Provide the (X, Y) coordinate of the cell's center where the given text is located.  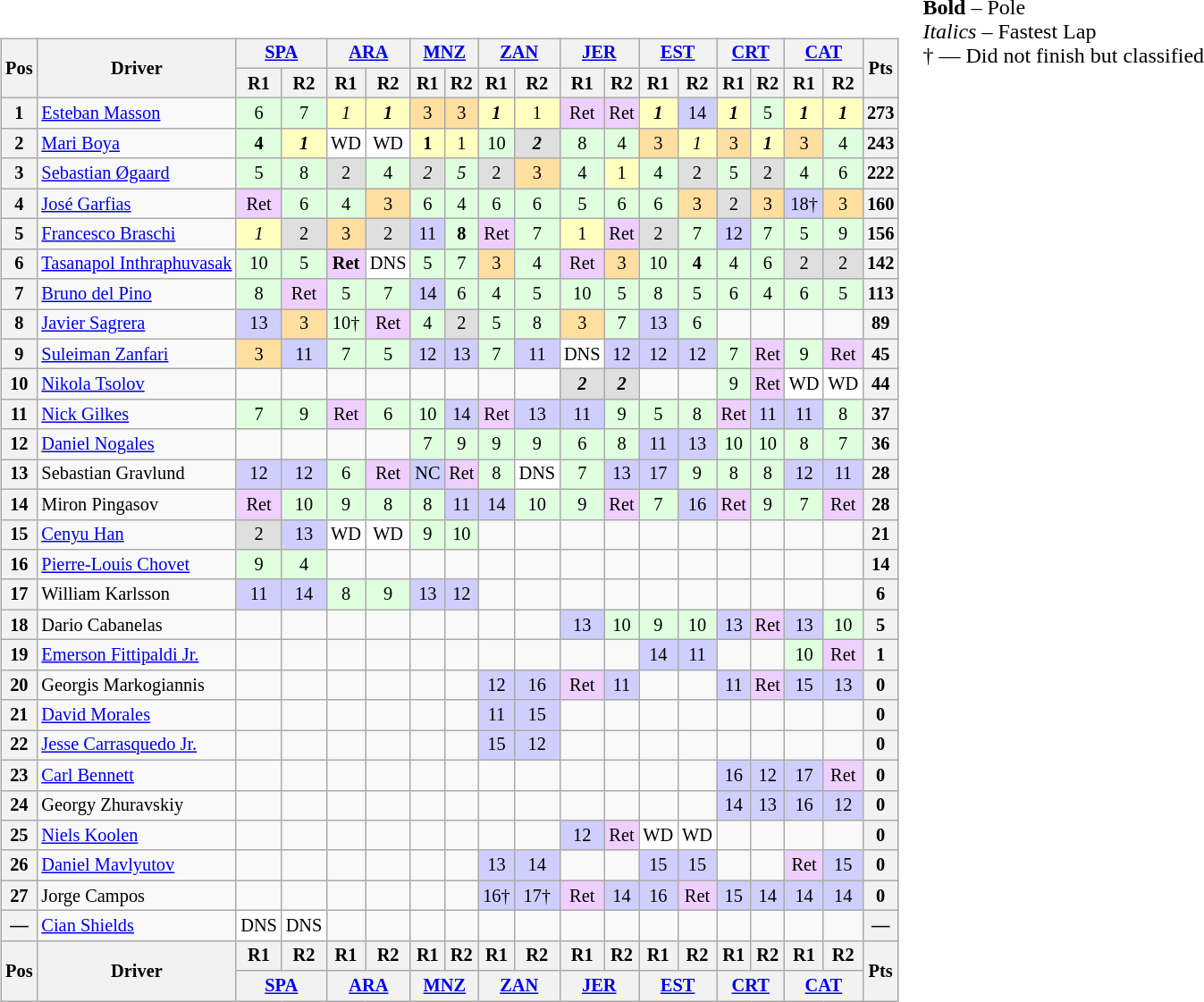
37 (880, 415)
Georgis Markogiannis (136, 685)
19 (19, 655)
Jesse Carrasquedo Jr. (136, 745)
16† (496, 896)
113 (880, 294)
NC (427, 475)
142 (880, 264)
Cenyu Han (136, 535)
222 (880, 173)
18 (19, 625)
160 (880, 204)
Suleiman Zanfari (136, 354)
156 (880, 234)
20 (19, 685)
Emerson Fittipaldi Jr. (136, 655)
Javier Sagrera (136, 324)
10† (346, 324)
44 (880, 384)
David Morales (136, 715)
Sebastian Øgaard (136, 173)
Miron Pingasov (136, 504)
273 (880, 114)
Bruno del Pino (136, 294)
23 (19, 775)
Esteban Masson (136, 114)
89 (880, 324)
José Garfias (136, 204)
Sebastian Gravlund (136, 475)
William Karlsson (136, 594)
243 (880, 144)
Pierre-Louis Chovet (136, 565)
25 (19, 836)
Daniel Mavlyutov (136, 865)
Cian Shields (136, 926)
Georgy Zhuravskiy (136, 805)
Carl Bennett (136, 775)
Dario Cabanelas (136, 625)
18† (804, 204)
Francesco Braschi (136, 234)
24 (19, 805)
Nikola Tsolov (136, 384)
45 (880, 354)
Nick Gilkes (136, 415)
22 (19, 745)
26 (19, 865)
Tasanapol Inthraphuvasak (136, 264)
Daniel Nogales (136, 444)
Mari Boya (136, 144)
17† (537, 896)
36 (880, 444)
27 (19, 896)
Niels Koolen (136, 836)
Jorge Campos (136, 896)
